Scan for the cell matching the given text and deliver its [X, Y] coordinate at center. 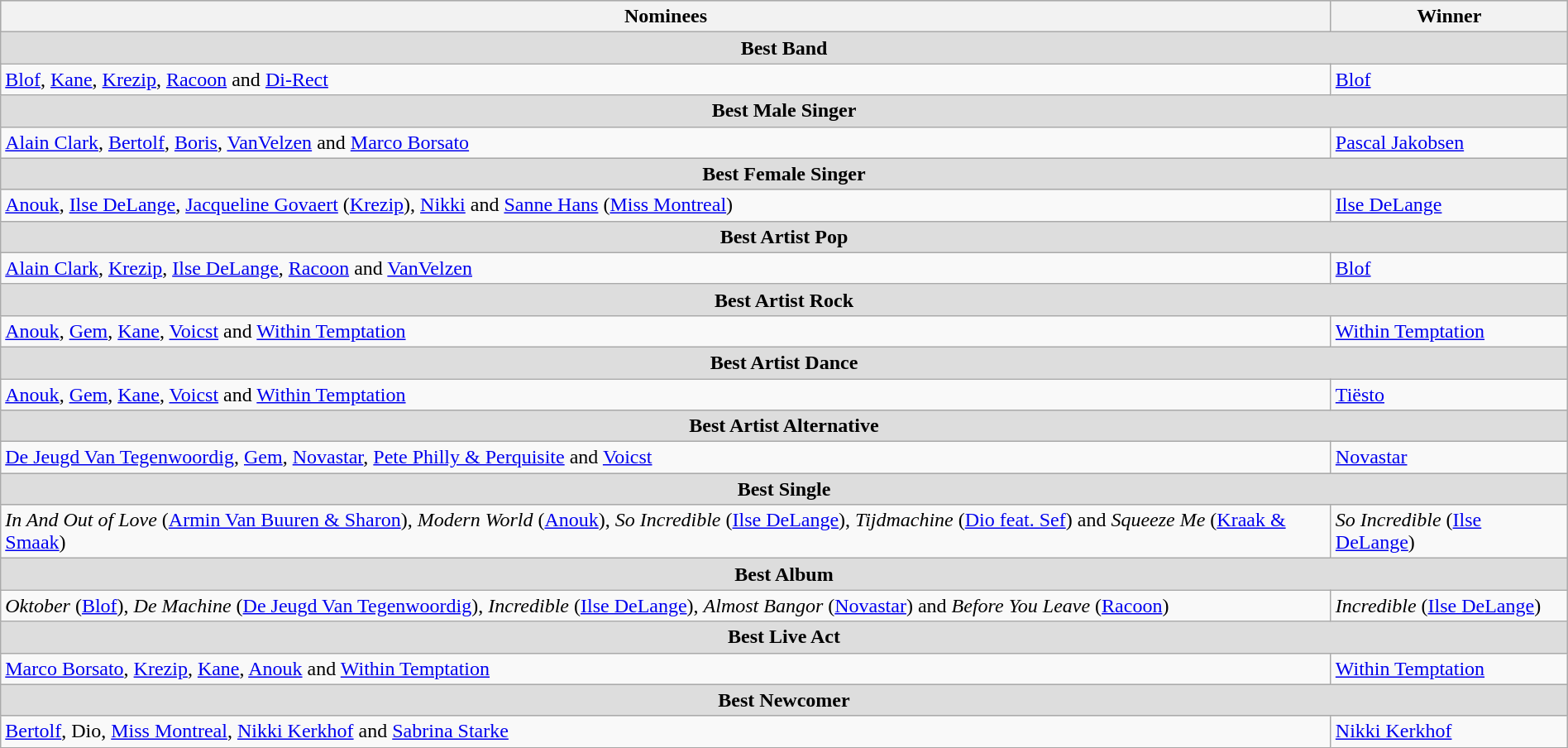
Best Live Act [784, 637]
Marco Borsato, Krezip, Kane, Anouk and Within Temptation [667, 669]
So Incredible (Ilse DeLange) [1449, 531]
Best Album [784, 574]
Best Newcomer [784, 700]
Best Male Singer [784, 111]
Bertolf, Dio, Miss Montreal, Nikki Kerkhof and Sabrina Starke [667, 731]
Winner [1449, 17]
Alain Clark, Krezip, Ilse DeLange, Racoon and VanVelzen [667, 268]
Best Female Singer [784, 174]
De Jeugd Van Tegenwoordig, Gem, Novastar, Pete Philly & Perquisite and Voicst [667, 458]
Anouk, Ilse DeLange, Jacqueline Govaert (Krezip), Nikki and Sanne Hans (Miss Montreal) [667, 205]
Best Band [784, 48]
Best Artist Pop [784, 237]
Best Artist Dance [784, 362]
Best Single [784, 489]
Tiësto [1449, 395]
Pascal Jakobsen [1449, 142]
Best Artist Alternative [784, 426]
Alain Clark, Bertolf, Boris, VanVelzen and Marco Borsato [667, 142]
Blof, Kane, Krezip, Racoon and Di-Rect [667, 79]
Ilse DeLange [1449, 205]
Oktober (Blof), De Machine (De Jeugd Van Tegenwoordig), Incredible (Ilse DeLange), Almost Bangor (Novastar) and Before You Leave (Racoon) [667, 606]
Best Artist Rock [784, 300]
Nominees [667, 17]
Nikki Kerkhof [1449, 731]
Incredible (Ilse DeLange) [1449, 606]
Novastar [1449, 458]
